From the cell containing the given text, extract its center point as (X, Y) coordinate. 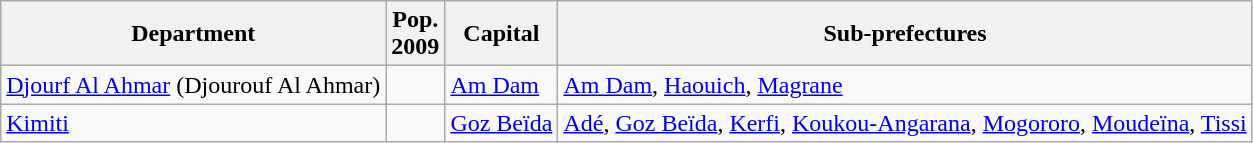
Am Dam, Haouich, Magrane (905, 85)
Goz Beïda (502, 123)
Am Dam (502, 85)
Pop.2009 (416, 34)
Djourf Al Ahmar (Djourouf Al Ahmar) (194, 85)
Adé, Goz Beïda, Kerfi, Koukou-Angarana, Mogororo, Moudeïna, Tissi (905, 123)
Capital (502, 34)
Department (194, 34)
Kimiti (194, 123)
Sub-prefectures (905, 34)
